Search for the cell housing the specified text and yield its [X, Y] center coordinate. 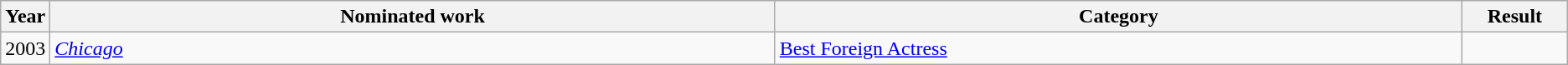
Nominated work [412, 17]
Result [1515, 17]
2003 [25, 48]
Chicago [412, 48]
Category [1118, 17]
Year [25, 17]
Best Foreign Actress [1118, 48]
